For the text-containing cell, return its midpoint in (X, Y) coordinate format. 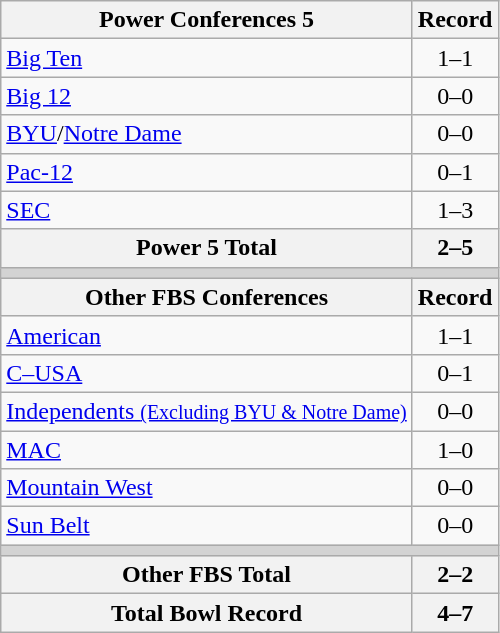
American (207, 335)
BYU/Notre Dame (207, 134)
Other FBS Conferences (207, 297)
2–5 (455, 248)
Big 12 (207, 96)
Total Bowl Record (207, 613)
Mountain West (207, 488)
Pac-12 (207, 172)
Sun Belt (207, 526)
Power Conferences 5 (207, 20)
C–USA (207, 373)
Other FBS Total (207, 575)
Big Ten (207, 58)
Independents (Excluding BYU & Notre Dame) (207, 411)
2–2 (455, 575)
4–7 (455, 613)
SEC (207, 210)
Power 5 Total (207, 248)
1–3 (455, 210)
MAC (207, 449)
1–0 (455, 449)
